Output the (X, Y) coordinate of the center of the cell containing the given text.  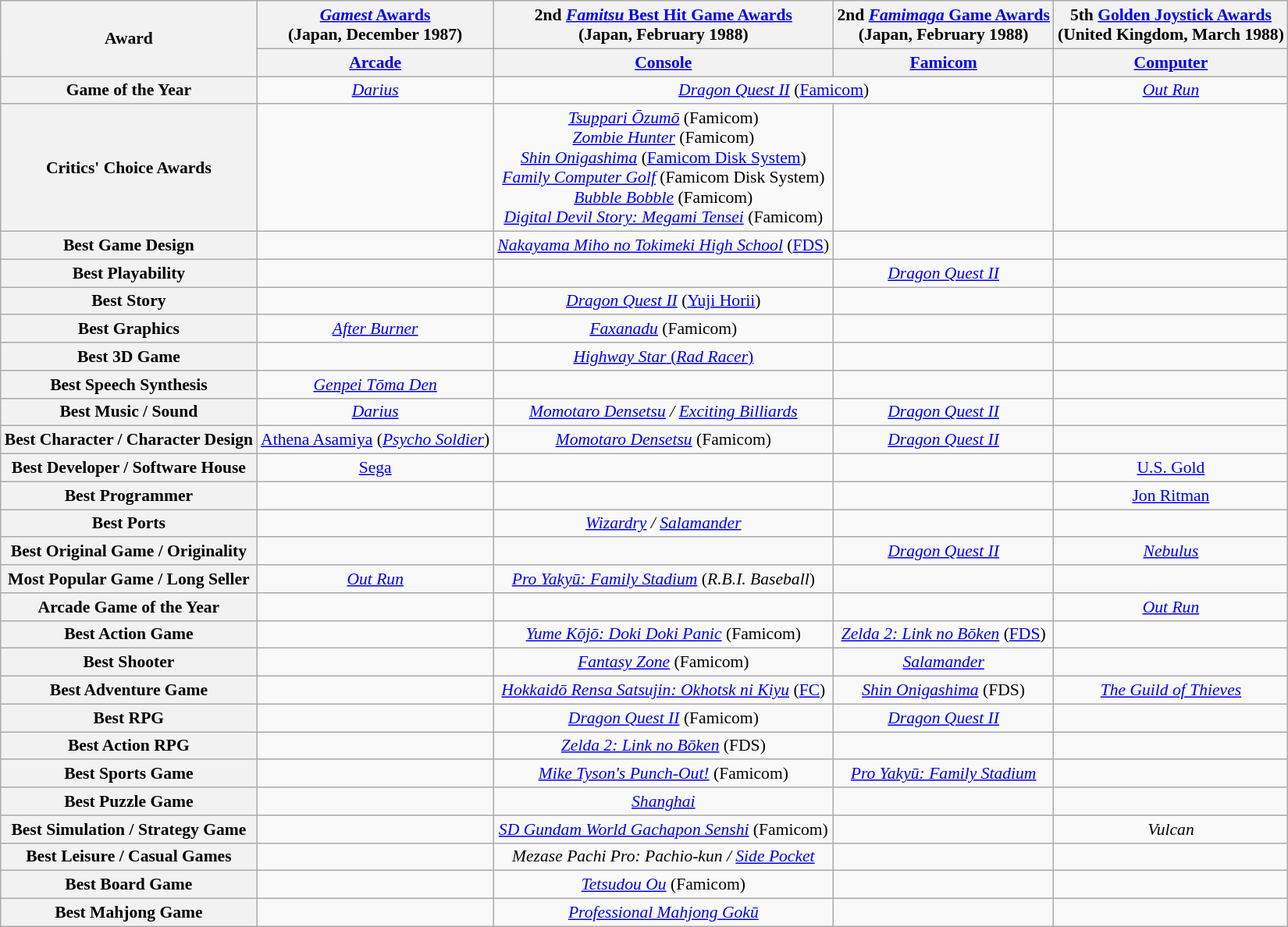
Game of the Year (129, 91)
Momotaro Densetsu / Exciting Billiards (664, 412)
Most Popular Game / Long Seller (129, 579)
Award (129, 39)
Arcade (375, 62)
Tetsudou Ou (Famicom) (664, 885)
Vulcan (1171, 829)
Computer (1171, 62)
Sega (375, 468)
Console (664, 62)
Best Graphics (129, 329)
Best Action RPG (129, 746)
Jon Ritman (1171, 495)
Best Speech Synthesis (129, 385)
5th Golden Joystick Awards (United Kingdom, March 1988) (1171, 25)
Yume Kōjō: Doki Doki Panic (Famicom) (664, 634)
Shin Onigashima (FDS) (943, 691)
Fantasy Zone (Famicom) (664, 662)
Best Ports (129, 524)
Athena Asamiya (Psycho Soldier) (375, 440)
Best Shooter (129, 662)
Salamander (943, 662)
Best Simulation / Strategy Game (129, 829)
SD Gundam World Gachapon Senshi (Famicom) (664, 829)
Best Music / Sound (129, 412)
Professional Mahjong Gokū (664, 913)
Wizardry / Salamander (664, 524)
Highway Star (Rad Racer) (664, 357)
Gamest Awards (Japan, December 1987) (375, 25)
Best 3D Game (129, 357)
Best Board Game (129, 885)
Best Mahjong Game (129, 913)
Best Sports Game (129, 774)
Best Developer / Software House (129, 468)
Shanghai (664, 801)
Best Story (129, 301)
U.S. Gold (1171, 468)
Mike Tyson's Punch-Out! (Famicom) (664, 774)
Arcade Game of the Year (129, 607)
Best Action Game (129, 634)
Best Puzzle Game (129, 801)
Best Original Game / Originality (129, 552)
Best Character / Character Design (129, 440)
Faxanadu (Famicom) (664, 329)
The Guild of Thieves (1171, 691)
Momotaro Densetsu (Famicom) (664, 440)
Best Leisure / Casual Games (129, 857)
Mezase Pachi Pro: Pachio-kun / Side Pocket (664, 857)
Critics' Choice Awards (129, 169)
Nebulus (1171, 552)
Pro Yakyū: Family Stadium (R.B.I. Baseball) (664, 579)
Dragon Quest II (Yuji Horii) (664, 301)
Best Game Design (129, 246)
Best RPG (129, 718)
Nakayama Miho no Tokimeki High School (FDS) (664, 246)
Genpei Tōma Den (375, 385)
Hokkaidō Rensa Satsujin: Okhotsk ni Kiyu (FC) (664, 691)
2nd Famimaga Game Awards (Japan, February 1988) (943, 25)
Best Adventure Game (129, 691)
2nd Famitsu Best Hit Game Awards (Japan, February 1988) (664, 25)
Best Playability (129, 273)
After Burner (375, 329)
Famicom (943, 62)
Best Programmer (129, 495)
Pro Yakyū: Family Stadium (943, 774)
